Pinpoint the cell where the given text exists, returning its [X, Y] midpoint coordinate. 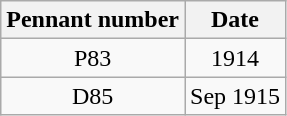
Sep 1915 [234, 96]
D85 [93, 96]
P83 [93, 58]
Date [234, 20]
1914 [234, 58]
Pennant number [93, 20]
